Pinpoint the cell where the given text exists, returning its [X, Y] midpoint coordinate. 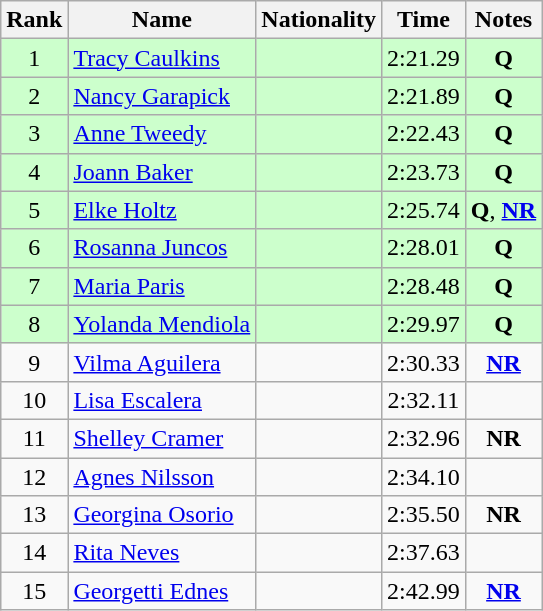
4 [34, 172]
10 [34, 400]
2:23.73 [424, 172]
8 [34, 324]
Time [424, 20]
2:28.01 [424, 248]
1 [34, 58]
Anne Tweedy [162, 134]
9 [34, 362]
2:28.48 [424, 286]
Maria Paris [162, 286]
Lisa Escalera [162, 400]
Shelley Cramer [162, 438]
2:37.63 [424, 553]
Vilma Aguilera [162, 362]
Q, NR [503, 210]
Joann Baker [162, 172]
Georgetti Ednes [162, 591]
5 [34, 210]
2:21.89 [424, 96]
Rank [34, 20]
Georgina Osorio [162, 515]
Notes [503, 20]
2:22.43 [424, 134]
13 [34, 515]
2:32.96 [424, 438]
7 [34, 286]
2:29.97 [424, 324]
Tracy Caulkins [162, 58]
6 [34, 248]
2:30.33 [424, 362]
Elke Holtz [162, 210]
Name [162, 20]
Nationality [319, 20]
12 [34, 477]
2:25.74 [424, 210]
14 [34, 553]
2:32.11 [424, 400]
Yolanda Mendiola [162, 324]
3 [34, 134]
2 [34, 96]
11 [34, 438]
Agnes Nilsson [162, 477]
2:42.99 [424, 591]
2:21.29 [424, 58]
15 [34, 591]
Rita Neves [162, 553]
Nancy Garapick [162, 96]
2:34.10 [424, 477]
2:35.50 [424, 515]
Rosanna Juncos [162, 248]
